Return the (x, y) coordinate for the center point of the cell that contains the specified text.  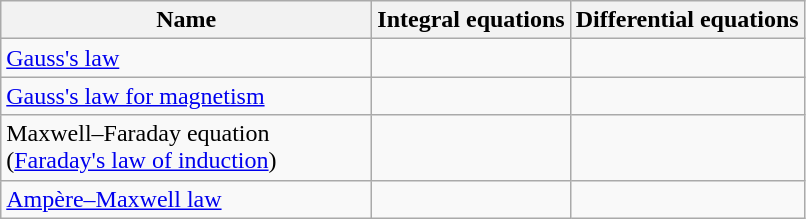
Integral equations (471, 20)
Name (186, 20)
Gauss's law for magnetism (186, 96)
Maxwell–Faraday equation (Faraday's law of induction) (186, 148)
Differential equations (687, 20)
Gauss's law (186, 58)
Ampère–Maxwell law (186, 199)
